Detect which cell encompasses the target text, then output its (X, Y) center coordinate. 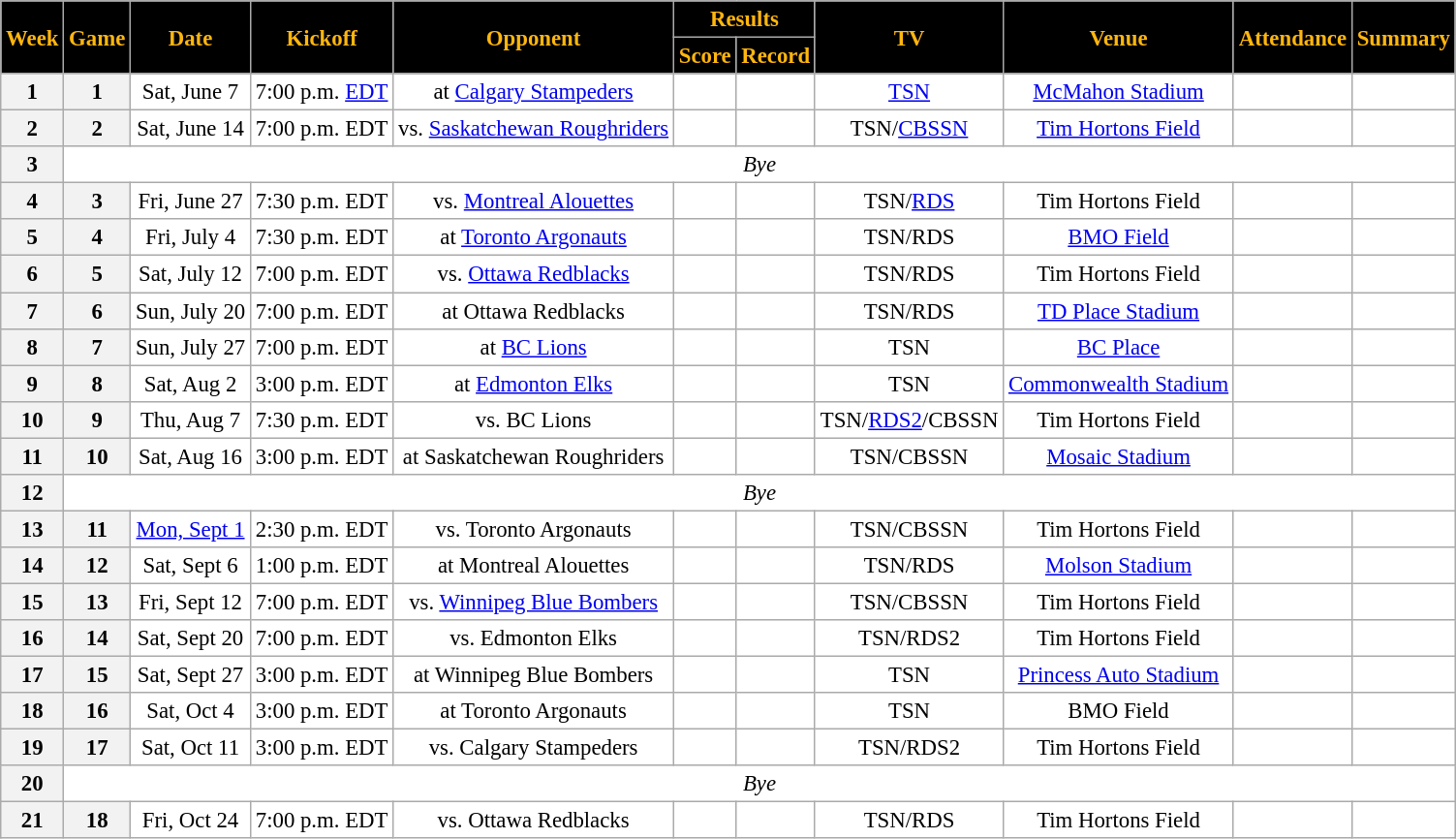
19 (33, 748)
Sun, July 27 (191, 347)
TV (909, 37)
Results (744, 19)
BC Place (1119, 347)
at Edmonton Elks (534, 384)
Summary (1403, 37)
vs. Toronto Argonauts (534, 529)
Opponent (534, 37)
vs. Winnipeg Blue Bombers (534, 602)
Fri, June 27 (191, 202)
Sat, Oct 11 (191, 748)
Princess Auto Stadium (1119, 675)
Thu, Aug 7 (191, 419)
2:30 p.m. EDT (322, 529)
21 (33, 821)
Sat, Sept 20 (191, 638)
Venue (1119, 37)
1:00 p.m. EDT (322, 566)
at Calgary Stampeders (534, 92)
Date (191, 37)
Sat, Sept 27 (191, 675)
TD Place Stadium (1119, 311)
Game (97, 37)
at Montreal Alouettes (534, 566)
Molson Stadium (1119, 566)
vs. Montreal Alouettes (534, 202)
McMahon Stadium (1119, 92)
Score (705, 56)
20 (33, 784)
Fri, Oct 24 (191, 821)
at Saskatchewan Roughriders (534, 456)
Record (775, 56)
Sat, Sept 6 (191, 566)
Week (33, 37)
at Winnipeg Blue Bombers (534, 675)
at BC Lions (534, 347)
Sat, June 14 (191, 129)
vs. Saskatchewan Roughriders (534, 129)
Sat, Oct 4 (191, 711)
Fri, Sept 12 (191, 602)
Commonwealth Stadium (1119, 384)
vs. Calgary Stampeders (534, 748)
Kickoff (322, 37)
vs. BC Lions (534, 419)
Sat, Aug 16 (191, 456)
Sun, July 20 (191, 311)
Mon, Sept 1 (191, 529)
at Ottawa Redblacks (534, 311)
Sat, June 7 (191, 92)
Mosaic Stadium (1119, 456)
TSN/RDS2/CBSSN (909, 419)
vs. Edmonton Elks (534, 638)
Sat, July 12 (191, 274)
Sat, Aug 2 (191, 384)
Attendance (1292, 37)
Fri, July 4 (191, 237)
